Determine the [x, y] coordinate at the center of the cell enclosing the given text.  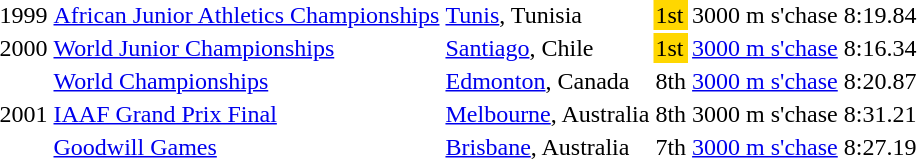
Melbourne, Australia [548, 114]
IAAF Grand Prix Final [246, 114]
World Championships [246, 81]
African Junior Athletics Championships [246, 15]
World Junior Championships [246, 48]
Edmonton, Canada [548, 81]
Tunis, Tunisia [548, 15]
Santiago, Chile [548, 48]
